Return the [x, y] coordinate for the center point of the cell that contains the specified text.  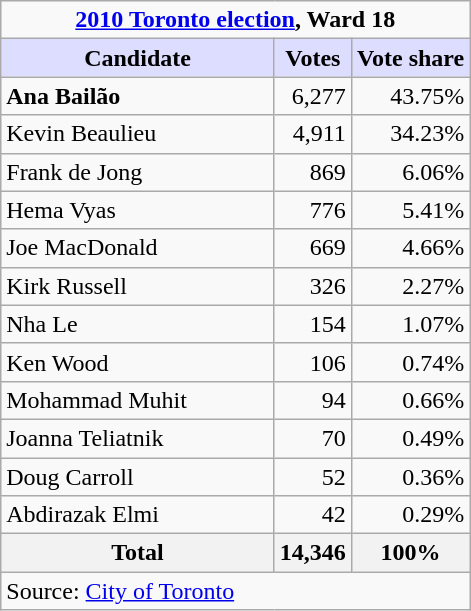
Votes [312, 58]
14,346 [312, 553]
Abdirazak Elmi [138, 515]
2010 Toronto election, Ward 18 [236, 20]
Nha Le [138, 324]
100% [410, 553]
Candidate [138, 58]
4.66% [410, 248]
5.41% [410, 210]
Hema Vyas [138, 210]
869 [312, 172]
Kevin Beaulieu [138, 134]
669 [312, 248]
52 [312, 477]
6.06% [410, 172]
Kirk Russell [138, 286]
0.29% [410, 515]
70 [312, 438]
Vote share [410, 58]
1.07% [410, 324]
94 [312, 400]
326 [312, 286]
Ken Wood [138, 362]
Ana Bailão [138, 96]
Source: City of Toronto [236, 591]
Mohammad Muhit [138, 400]
0.74% [410, 362]
Joanna Teliatnik [138, 438]
776 [312, 210]
Frank de Jong [138, 172]
2.27% [410, 286]
0.49% [410, 438]
Doug Carroll [138, 477]
0.36% [410, 477]
34.23% [410, 134]
0.66% [410, 400]
154 [312, 324]
106 [312, 362]
42 [312, 515]
6,277 [312, 96]
Total [138, 553]
43.75% [410, 96]
4,911 [312, 134]
Joe MacDonald [138, 248]
